Find where the given text appears and provide that cell's center as (X, Y) coordinate. 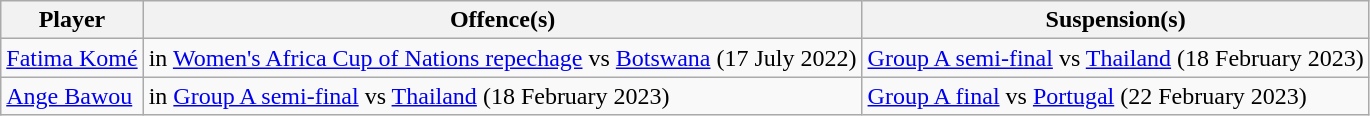
Suspension(s) (1116, 20)
in Group A semi-final vs Thailand (18 February 2023) (502, 96)
Group A semi-final vs Thailand (18 February 2023) (1116, 58)
Ange Bawou (72, 96)
Offence(s) (502, 20)
Group A final vs Portugal (22 February 2023) (1116, 96)
in Women's Africa Cup of Nations repechage vs Botswana (17 July 2022) (502, 58)
Player (72, 20)
Fatima Komé (72, 58)
